Provide the [x, y] coordinate of the cell's center where the given text is located.  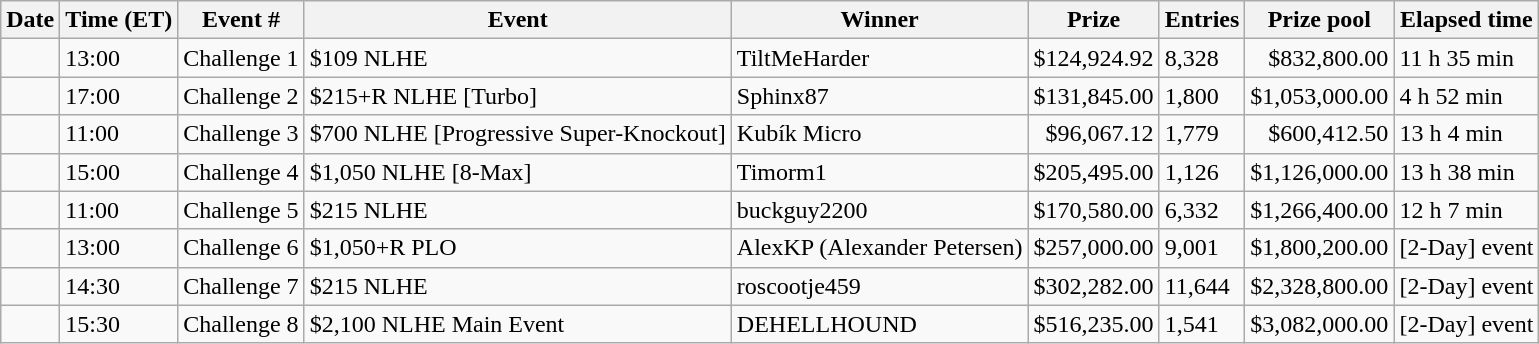
Timorm1 [880, 172]
Challenge 5 [241, 210]
Event [518, 20]
12 h 7 min [1466, 210]
$302,282.00 [1094, 286]
AlexKP (Alexander Petersen) [880, 248]
Event # [241, 20]
$516,235.00 [1094, 324]
4 h 52 min [1466, 96]
Prize [1094, 20]
TiltMeHarder [880, 58]
Winner [880, 20]
roscootje459 [880, 286]
15:30 [119, 324]
6,332 [1202, 210]
Challenge 2 [241, 96]
$700 NLHE [Progressive Super-Knockout] [518, 134]
1,126 [1202, 172]
11,644 [1202, 286]
$1,053,000.00 [1320, 96]
Challenge 7 [241, 286]
Kubík Micro [880, 134]
$1,050+R PLO [518, 248]
Time (ET) [119, 20]
Sphinx87 [880, 96]
$205,495.00 [1094, 172]
13 h 4 min [1466, 134]
Challenge 1 [241, 58]
8,328 [1202, 58]
buckguy2200 [880, 210]
1,541 [1202, 324]
Challenge 4 [241, 172]
11 h 35 min [1466, 58]
$1,050 NLHE [8-Max] [518, 172]
$96,067.12 [1094, 134]
Date [30, 20]
$1,266,400.00 [1320, 210]
1,779 [1202, 134]
$2,100 NLHE Main Event [518, 324]
1,800 [1202, 96]
Challenge 6 [241, 248]
$215+R NLHE [Turbo] [518, 96]
Entries [1202, 20]
$1,126,000.00 [1320, 172]
13 h 38 min [1466, 172]
DEHELLHOUND [880, 324]
Elapsed time [1466, 20]
Challenge 3 [241, 134]
$3,082,000.00 [1320, 324]
$1,800,200.00 [1320, 248]
9,001 [1202, 248]
$131,845.00 [1094, 96]
$600,412.50 [1320, 134]
Prize pool [1320, 20]
$832,800.00 [1320, 58]
$2,328,800.00 [1320, 286]
15:00 [119, 172]
$109 NLHE [518, 58]
Challenge 8 [241, 324]
$124,924.92 [1094, 58]
$170,580.00 [1094, 210]
14:30 [119, 286]
17:00 [119, 96]
$257,000.00 [1094, 248]
